Search for the cell housing the specified text and yield its [X, Y] center coordinate. 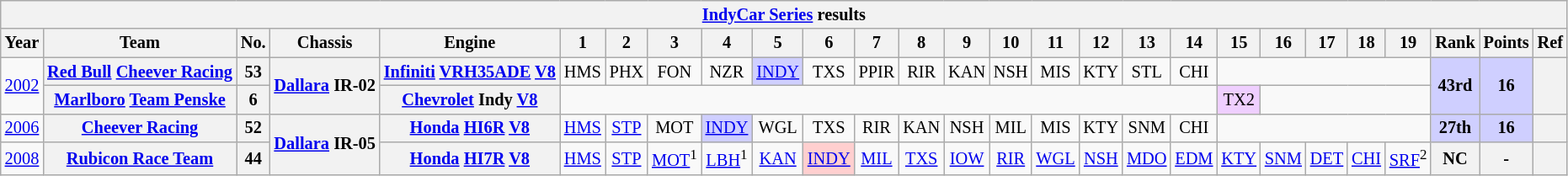
13 [1147, 43]
5 [778, 43]
TX2 [1239, 99]
FON [674, 72]
Chevrolet Indy V8 [470, 99]
Ref [1550, 43]
Honda HI6R V8 [470, 128]
MDO [1147, 158]
14 [1194, 43]
No. [253, 43]
18 [1366, 43]
52 [253, 128]
12 [1101, 43]
7 [877, 43]
PHX [627, 72]
15 [1239, 43]
8 [921, 43]
Dallara IR-05 [325, 145]
19 [1408, 43]
IndyCar Series results [784, 14]
IOW [967, 158]
2002 [22, 86]
PPIR [877, 72]
9 [967, 43]
STL [1147, 72]
NC [1455, 158]
10 [1011, 43]
4 [728, 43]
Chassis [325, 43]
44 [253, 158]
3 [674, 43]
LBH1 [728, 158]
Rubicon Race Team [140, 158]
2008 [22, 158]
Marlboro Team Penske [140, 99]
- [1507, 158]
2006 [22, 128]
Cheever Racing [140, 128]
MOT [674, 128]
27th [1455, 128]
Team [140, 43]
SRF2 [1408, 158]
1 [583, 43]
Rank [1455, 43]
Year [22, 43]
EDM [1194, 158]
17 [1327, 43]
Dallara IR-02 [325, 86]
Honda HI7R V8 [470, 158]
Points [1507, 43]
Infiniti VRH35ADE V8 [470, 72]
DET [1327, 158]
43rd [1455, 86]
11 [1055, 43]
Engine [470, 43]
2 [627, 43]
NZR [728, 72]
MOT1 [674, 158]
Red Bull Cheever Racing [140, 72]
53 [253, 72]
